Search for the cell housing the specified text and yield its [x, y] center coordinate. 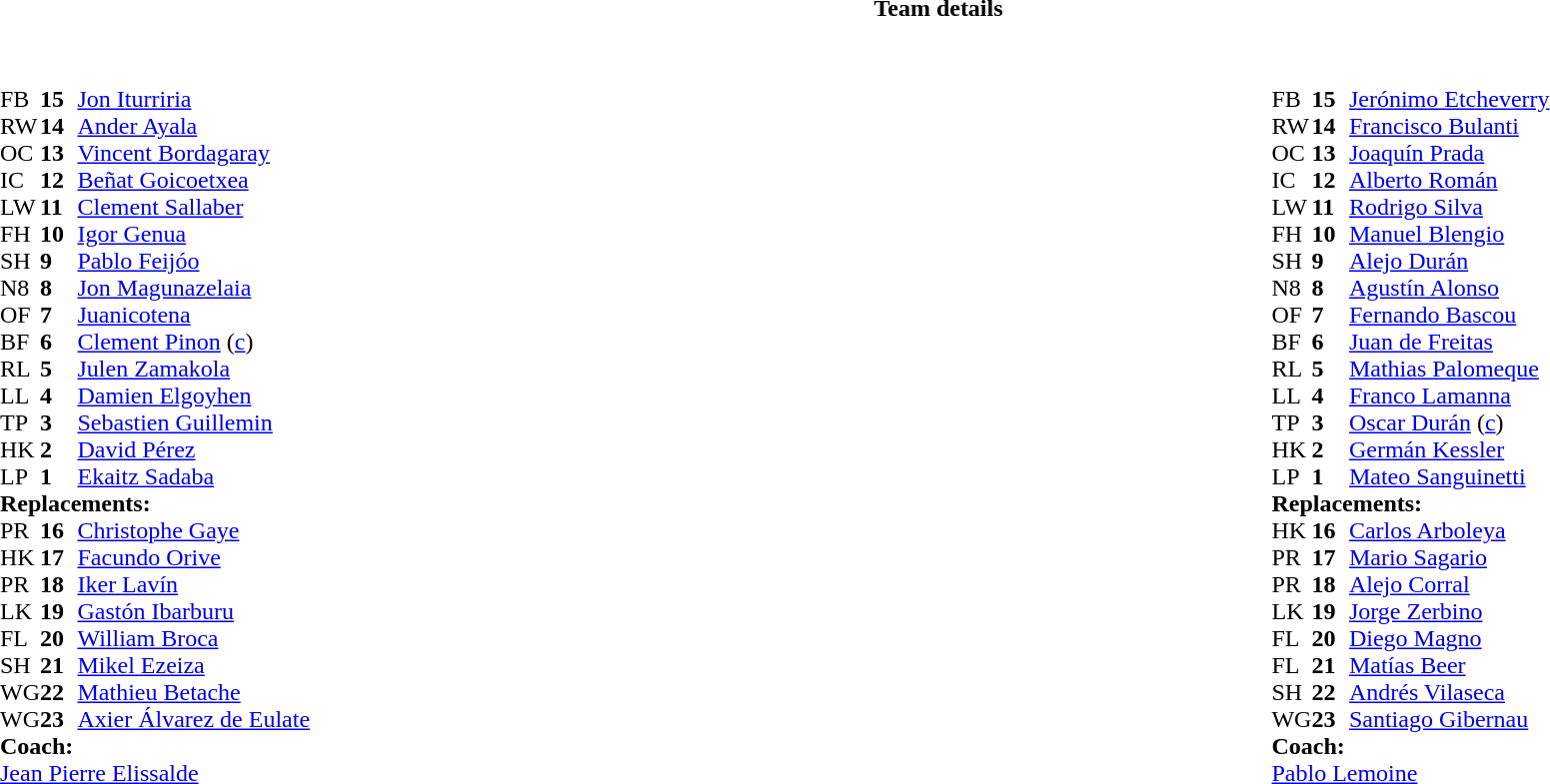
Santiago Gibernau [1449, 719]
Alberto Román [1449, 180]
Mario Sagario [1449, 557]
Jon Iturriria [194, 100]
Damien Elgoyhen [194, 395]
Clement Pinon (c) [194, 342]
Ekaitz Sadaba [194, 477]
Mikel Ezeiza [194, 665]
Carlos Arboleya [1449, 531]
Andrés Vilaseca [1449, 693]
Germán Kessler [1449, 449]
Joaquín Prada [1449, 154]
Julen Zamakola [194, 370]
Gastón Ibarburu [194, 611]
Jon Magunazelaia [194, 288]
Manuel Blengio [1449, 234]
Diego Magno [1449, 639]
Jorge Zerbino [1449, 611]
Pablo Feijóo [194, 262]
Juan de Freitas [1449, 342]
Vincent Bordagaray [194, 154]
Francisco Bulanti [1449, 126]
Iker Lavín [194, 585]
Christophe Gaye [194, 531]
Mathieu Betache [194, 693]
Jerónimo Etcheverry [1449, 100]
Clement Sallaber [194, 208]
Facundo Orive [194, 557]
Alejo Durán [1449, 262]
William Broca [194, 639]
Matías Beer [1449, 665]
Alejo Corral [1449, 585]
Igor Genua [194, 234]
Ander Ayala [194, 126]
Mateo Sanguinetti [1449, 477]
Axier Álvarez de Eulate [194, 719]
Agustín Alonso [1449, 288]
Fernando Bascou [1449, 316]
Beñat Goicoetxea [194, 180]
Sebastien Guillemin [194, 423]
Juanicotena [194, 316]
Oscar Durán (c) [1449, 423]
Rodrigo Silva [1449, 208]
David Pérez [194, 449]
Mathias Palomeque [1449, 370]
Franco Lamanna [1449, 395]
